Extract the [X, Y] coordinate from the center of the cell holding the provided text.  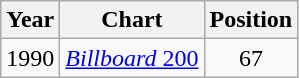
67 [251, 58]
Chart [132, 20]
Billboard 200 [132, 58]
Year [30, 20]
Position [251, 20]
1990 [30, 58]
